Provide the (x, y) coordinate of the cell's center where the given text is located.  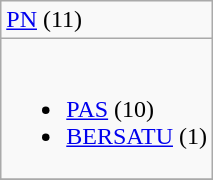
PN (11) (107, 20)
PAS (10) BERSATU (1) (107, 109)
